Provide the [X, Y] coordinate of the cell's center where the given text is located.  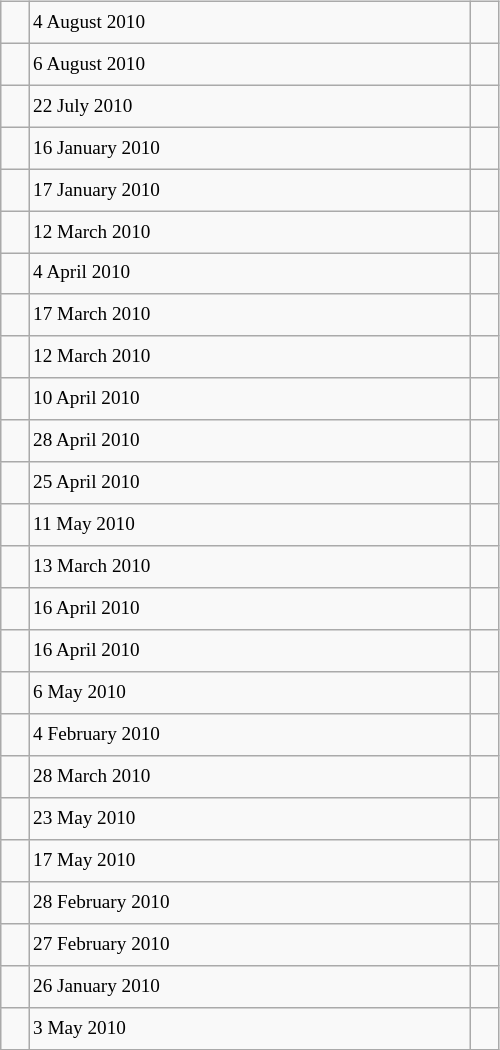
13 March 2010 [249, 567]
28 March 2010 [249, 777]
23 May 2010 [249, 819]
4 August 2010 [249, 22]
17 March 2010 [249, 315]
6 August 2010 [249, 64]
16 January 2010 [249, 148]
25 April 2010 [249, 483]
4 April 2010 [249, 274]
11 May 2010 [249, 525]
17 May 2010 [249, 861]
6 May 2010 [249, 693]
3 May 2010 [249, 1028]
22 July 2010 [249, 106]
27 February 2010 [249, 944]
26 January 2010 [249, 986]
17 January 2010 [249, 190]
10 April 2010 [249, 399]
28 February 2010 [249, 902]
28 April 2010 [249, 441]
4 February 2010 [249, 735]
